Return the [x, y] coordinate for the center point of the cell that contains the specified text.  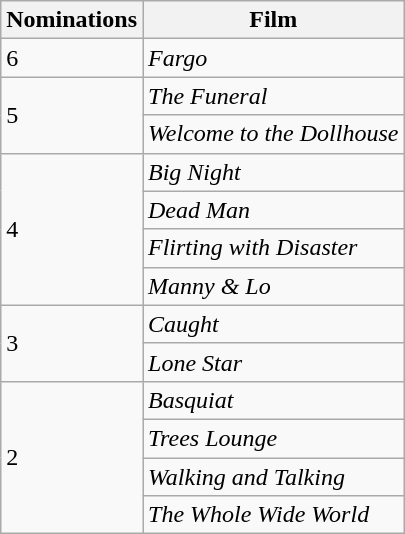
Nominations [72, 20]
6 [72, 58]
Basquiat [272, 400]
4 [72, 229]
2 [72, 457]
The Whole Wide World [272, 515]
Lone Star [272, 362]
Fargo [272, 58]
Trees Lounge [272, 438]
The Funeral [272, 96]
Walking and Talking [272, 477]
Welcome to the Dollhouse [272, 134]
3 [72, 343]
5 [72, 115]
Manny & Lo [272, 286]
Big Night [272, 172]
Caught [272, 324]
Flirting with Disaster [272, 248]
Film [272, 20]
Dead Man [272, 210]
